Pinpoint the cell where the given text exists, returning its (x, y) midpoint coordinate. 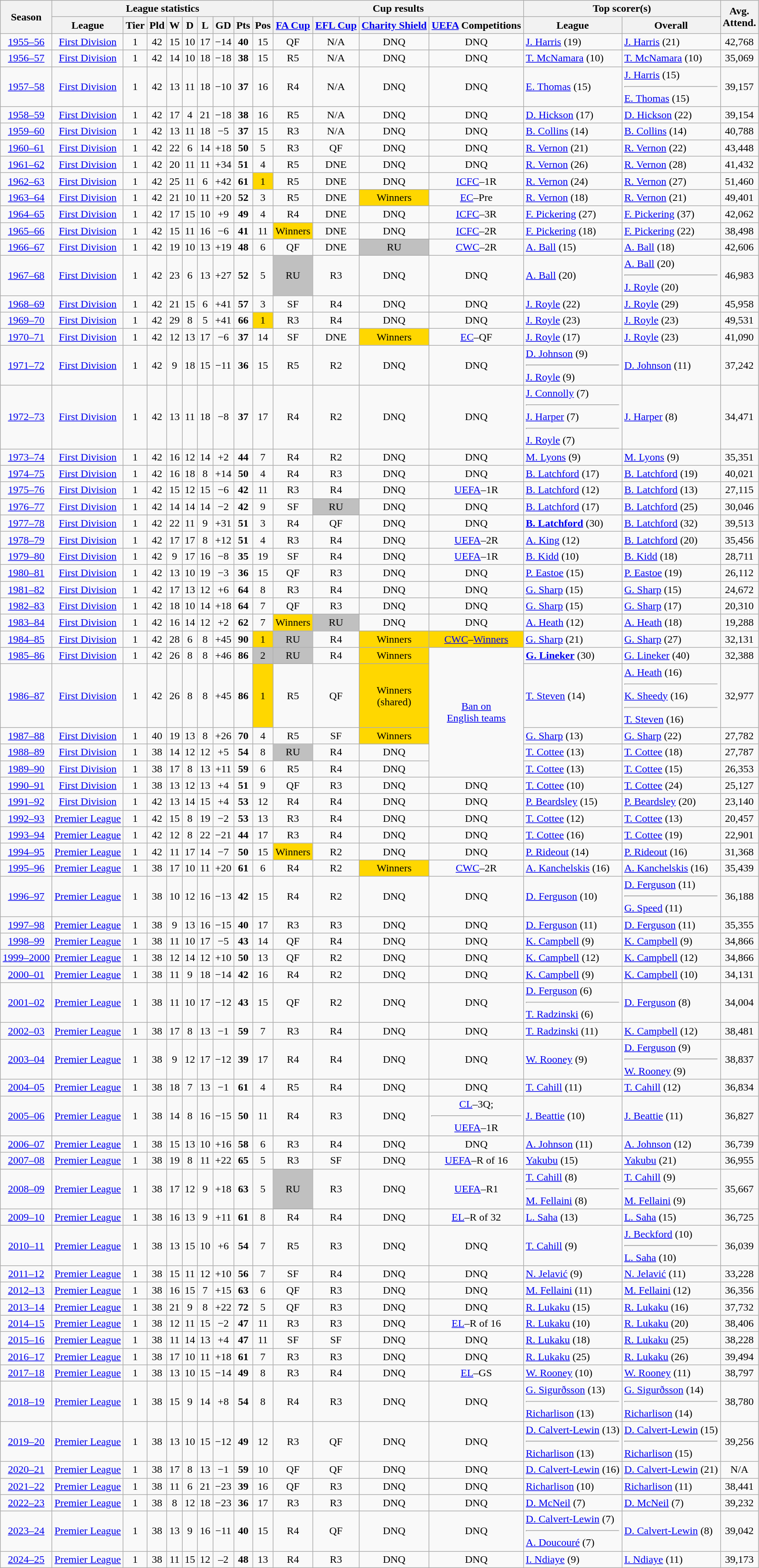
Pos (263, 25)
T. Cahill (9) (572, 1245)
EL–R of 32 (477, 1217)
+34 (224, 164)
D. Ferguson (8) (671, 1003)
1967–68 (26, 276)
P. Eastoe (19) (671, 573)
Richarlison (11) (671, 1486)
L. Saha (13) (572, 1217)
42,606 (739, 247)
25 (175, 181)
38,406 (739, 1324)
B. Kidd (18) (671, 556)
T. Steven (14) (572, 696)
R. Lukaku (18) (572, 1340)
D. Ferguson (6)T. Radzinski (6) (572, 1003)
28 (175, 639)
2001–02 (26, 1003)
35,355 (739, 925)
D. Calvert-Lewin (16) (572, 1470)
CL–3Q; UEFA–1R (477, 1116)
1969–70 (26, 320)
41 (244, 231)
1995–96 (26, 868)
35 (244, 556)
D. Calvert-Lewin (15)Richarlison (15) (671, 1441)
1980–81 (26, 573)
1992–93 (26, 818)
M. Fellaini (12) (671, 1290)
36,188 (739, 896)
1997–98 (26, 925)
+9 (224, 214)
35,351 (739, 457)
G. Sharp (17) (671, 606)
41,432 (739, 164)
J. Beattie (10) (572, 1116)
39,232 (739, 1503)
39,154 (739, 115)
B. Kidd (10) (572, 556)
70 (244, 736)
F. Pickering (22) (671, 231)
1963–64 (26, 197)
38,481 (739, 1031)
Tier (135, 25)
G. Sharp (27) (671, 639)
UEFA–2R (477, 540)
+19 (224, 247)
D. Ferguson (9)W. Rooney (9) (671, 1059)
32,131 (739, 639)
G. Sharp (21) (572, 639)
2017–18 (26, 1373)
36,834 (739, 1088)
G. Sigurðsson (13)Richarlison (13) (572, 1401)
B. Latchford (30) (572, 523)
1966–67 (26, 247)
43,448 (739, 148)
1973–74 (26, 457)
27,787 (739, 752)
Cup results (398, 9)
38,797 (739, 1373)
25,127 (739, 785)
D. Johnson (9)J. Royle (9) (572, 365)
T. Cahill (11) (572, 1088)
EC–Pre (477, 197)
FA Cup (293, 25)
32,388 (739, 656)
Avg.Attend. (739, 17)
B. Latchford (32) (671, 523)
W (175, 25)
1998–99 (26, 941)
39,256 (739, 1441)
65 (244, 1161)
T. Cahill (8)M. Fellaini (8) (572, 1189)
D. Hickson (17) (572, 115)
36,725 (739, 1217)
G. Sharp (13) (572, 736)
1979–80 (26, 556)
22,901 (739, 835)
−3 (224, 573)
T. Cottee (15) (671, 769)
+31 (224, 523)
T. Cottee (18) (671, 752)
39,042 (739, 1531)
ICFC–1R (477, 181)
31,368 (739, 851)
T. Cottee (10) (572, 785)
G. Lineker (30) (572, 656)
W. Rooney (10) (572, 1373)
A. Ball (20)J. Royle (20) (671, 276)
A. Johnson (12) (671, 1144)
+27 (224, 276)
D. Calvert-Lewin (8) (671, 1531)
R. Vernon (22) (671, 148)
D. Johnson (11) (671, 365)
37,732 (739, 1307)
36,827 (739, 1116)
27,782 (739, 736)
28,711 (739, 556)
35,069 (739, 58)
39,494 (739, 1357)
K. Campbell (10) (671, 974)
1987–88 (26, 736)
2006–07 (26, 1144)
W. Rooney (9) (572, 1059)
UEFA Competitions (477, 25)
1958–59 (26, 115)
36,039 (739, 1245)
J. Beattie (11) (671, 1116)
Ban onEnglish teams (477, 712)
1982–83 (26, 606)
T. Cottee (24) (671, 785)
A. Ball (15) (572, 247)
1994–95 (26, 851)
30,046 (739, 507)
ICFC–3R (477, 214)
62 (244, 623)
2022–23 (26, 1503)
A. Heath (12) (572, 623)
Overall (671, 25)
R. Vernon (27) (671, 181)
−21 (224, 835)
29 (175, 320)
34,471 (739, 417)
19,288 (739, 623)
D. Ferguson (10) (572, 896)
23,140 (739, 802)
35,439 (739, 868)
G. Sharp (22) (671, 736)
40,021 (739, 474)
42,768 (739, 42)
UEFA–R1 (477, 1189)
2014–15 (26, 1324)
+26 (224, 736)
+8 (224, 1401)
J. Harris (19) (572, 42)
R. Vernon (26) (572, 164)
1957–58 (26, 87)
1956–57 (26, 58)
N. Jelavić (9) (572, 1274)
P. Beardsley (20) (671, 802)
J. Royle (29) (671, 304)
2020–21 (26, 1470)
2016–17 (26, 1357)
EL–GS (477, 1373)
+42 (224, 181)
20 (175, 164)
1972–73 (26, 417)
26,353 (739, 769)
R. Vernon (24) (572, 181)
49,531 (739, 320)
D (190, 25)
1976–77 (26, 507)
20,310 (739, 606)
2019–20 (26, 1441)
1985–86 (26, 656)
A. Johnson (11) (572, 1144)
2024–25 (26, 1559)
F. Pickering (18) (572, 231)
T. Cahill (12) (671, 1088)
1986–87 (26, 696)
46,983 (739, 276)
1964–65 (26, 214)
2015–16 (26, 1340)
+46 (224, 656)
36,739 (739, 1144)
1961–62 (26, 164)
2002–03 (26, 1031)
EFL Cup (336, 25)
D. Calvert-Lewin (13)Richarlison (13) (572, 1441)
EC–QF (477, 337)
A. Ball (18) (671, 247)
G. Sigurðsson (14)Richarlison (14) (671, 1401)
1993–94 (26, 835)
UEFA–R of 16 (477, 1161)
Charity Shield (394, 25)
T. Radzinski (11) (572, 1031)
1970–71 (26, 337)
2013–14 (26, 1307)
1991–92 (26, 802)
+15 (224, 1290)
42,062 (739, 214)
Pts (244, 25)
2000–01 (26, 974)
L (205, 25)
1974–75 (26, 474)
J. Harper (8) (671, 417)
1996–97 (26, 896)
J. Royle (17) (572, 337)
B. Latchford (13) (671, 490)
2 (263, 656)
P. Rideout (14) (572, 851)
2005–06 (26, 1116)
32,977 (739, 696)
49,401 (739, 197)
T. Cottee (12) (572, 818)
R. Vernon (18) (572, 197)
1999–2000 (26, 958)
1977–78 (26, 523)
R. Lukaku (15) (572, 1307)
Yakubu (21) (671, 1161)
Winners(shared) (394, 696)
38,837 (739, 1059)
I. Ndiaye (11) (671, 1559)
1988–89 (26, 752)
1962–63 (26, 181)
A. Heath (18) (671, 623)
2023–24 (26, 1531)
2007–08 (26, 1161)
D. Calvert-Lewin (21) (671, 1470)
40,788 (739, 131)
+16 (224, 1144)
1981–82 (26, 589)
+12 (224, 540)
1989–90 (26, 769)
P. Rideout (16) (671, 851)
D. Ferguson (11)G. Speed (11) (671, 896)
B. Latchford (12) (572, 490)
F. Pickering (37) (671, 214)
57 (244, 304)
1960–61 (26, 148)
−10 (224, 87)
G. Lineker (40) (671, 656)
R. Lukaku (16) (671, 1307)
1965–66 (26, 231)
24,672 (739, 589)
ICFC–2R (477, 231)
N. Jelavić (11) (671, 1274)
58 (244, 1144)
F. Pickering (27) (572, 214)
56 (244, 1274)
1990–91 (26, 785)
J. Beckford (10)L. Saha (10) (671, 1245)
L. Saha (15) (671, 1217)
2010–11 (26, 1245)
D. Hickson (22) (671, 115)
1975–76 (26, 490)
34,131 (739, 974)
T. Cottee (16) (572, 835)
−13 (224, 896)
2008–09 (26, 1189)
J. Connolly (7)J. Harper (7)J. Royle (7) (572, 417)
1971–72 (26, 365)
34,004 (739, 1003)
39,173 (739, 1559)
R. Vernon (28) (671, 164)
27,115 (739, 490)
1955–56 (26, 42)
1978–79 (26, 540)
2004–05 (26, 1088)
72 (244, 1307)
EL–R of 16 (477, 1324)
Top scorer(s) (622, 9)
38,780 (739, 1401)
Pld (157, 25)
Richarlison (10) (572, 1486)
2003–04 (26, 1059)
36,955 (739, 1161)
CWC–Winners (477, 639)
33,228 (739, 1274)
P. Beardsley (15) (572, 802)
45,958 (739, 304)
35,456 (739, 540)
League statistics (163, 9)
M. Fellaini (11) (572, 1290)
38,228 (739, 1340)
D. Calvert-Lewin (7) A. Doucouré (7) (572, 1531)
38,498 (739, 231)
R. Lukaku (10) (572, 1324)
J. Royle (22) (572, 304)
A. Ball (20) (572, 276)
Season (26, 17)
Yakubu (15) (572, 1161)
+5 (224, 752)
B. Latchford (20) (671, 540)
1968–69 (26, 304)
1984–85 (26, 639)
B. Latchford (19) (671, 474)
1959–60 (26, 131)
41,090 (739, 337)
2018–19 (26, 1401)
GD (224, 25)
38,441 (739, 1486)
E. Thomas (15) (572, 87)
2021–22 (26, 1486)
37,242 (739, 365)
T. Cahill (9)M. Fellaini (9) (671, 1189)
2012–13 (26, 1290)
A. King (12) (572, 540)
35,667 (739, 1189)
2011–12 (26, 1274)
39,513 (739, 523)
51,460 (739, 181)
B. Latchford (25) (671, 507)
−7 (224, 851)
39,157 (739, 87)
A. Heath (16)K. Sheedy (16)T. Steven (16) (671, 696)
23 (175, 276)
W. Rooney (11) (671, 1373)
2009–10 (26, 1217)
R. Lukaku (20) (671, 1324)
66 (244, 320)
1983–84 (26, 623)
+14 (224, 474)
P. Eastoe (15) (572, 573)
20,457 (739, 818)
R. Lukaku (26) (671, 1357)
90 (244, 639)
J. Harris (21) (671, 42)
36,356 (739, 1290)
T. Cottee (19) (671, 835)
I. Ndiaye (9) (572, 1559)
26,112 (739, 573)
J. Harris (15)E. Thomas (15) (671, 87)
–2 (224, 1559)
